Find where the given text appears and provide that cell's center as [x, y] coordinate. 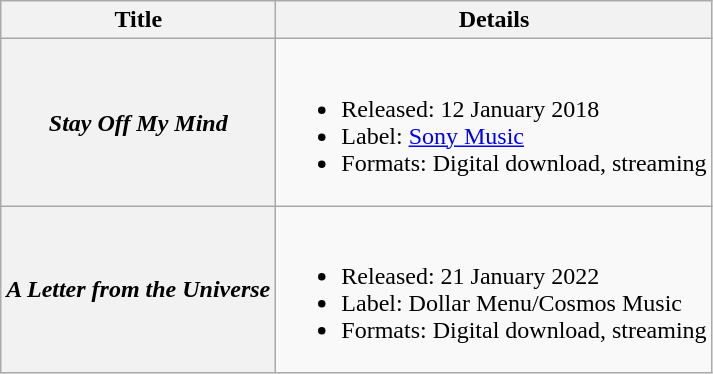
Stay Off My Mind [138, 122]
Released: 12 January 2018Label: Sony MusicFormats: Digital download, streaming [494, 122]
A Letter from the Universe [138, 290]
Title [138, 20]
Details [494, 20]
Released: 21 January 2022Label: Dollar Menu/Cosmos MusicFormats: Digital download, streaming [494, 290]
